Capture the cell that displays the provided text and extract its (x, y) central coordinate. 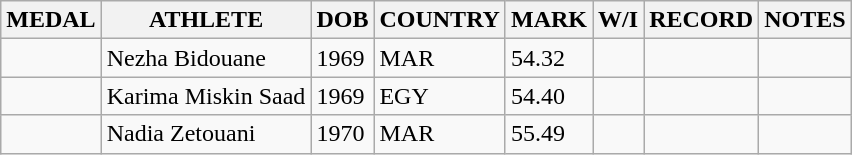
RECORD (702, 20)
55.49 (548, 134)
54.40 (548, 96)
Karima Miskin Saad (206, 96)
MEDAL (51, 20)
54.32 (548, 58)
NOTES (805, 20)
Nadia Zetouani (206, 134)
ATHLETE (206, 20)
1970 (342, 134)
Nezha Bidouane (206, 58)
W/I (618, 20)
COUNTRY (440, 20)
DOB (342, 20)
MARK (548, 20)
EGY (440, 96)
